Capture the cell that displays the provided text and extract its [x, y] central coordinate. 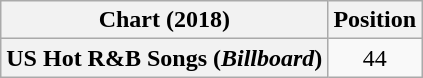
US Hot R&B Songs (Billboard) [164, 58]
Chart (2018) [164, 20]
Position [375, 20]
44 [375, 58]
